Find where the given text appears and provide that cell's center as [X, Y] coordinate. 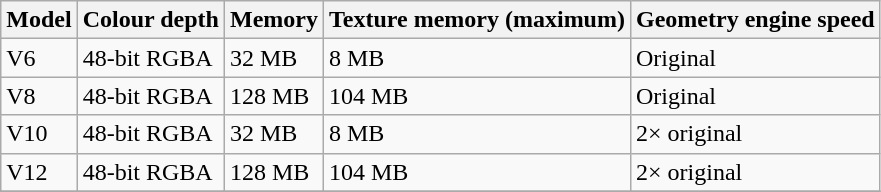
Model [39, 20]
V10 [39, 134]
Colour depth [150, 20]
V6 [39, 58]
V8 [39, 96]
V12 [39, 172]
Texture memory (maximum) [476, 20]
Geometry engine speed [755, 20]
Memory [274, 20]
